Return the (x, y) coordinate for the center point of the cell that contains the specified text.  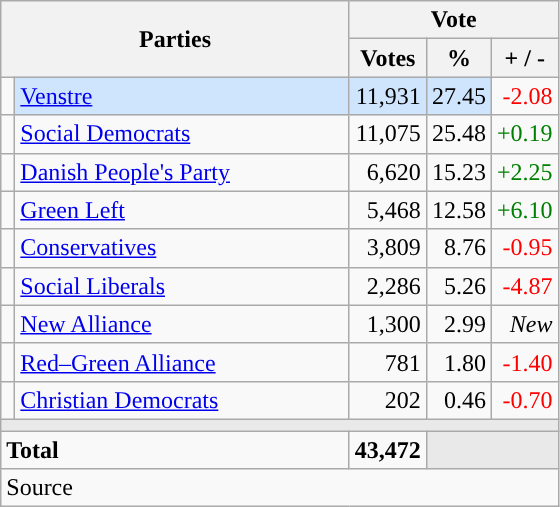
Social Democrats (182, 134)
Venstre (182, 96)
+6.10 (524, 210)
Christian Democrats (182, 400)
Source (280, 488)
12.58 (458, 210)
15.23 (458, 172)
Conservatives (182, 248)
3,809 (388, 248)
25.48 (458, 134)
Red–Green Alliance (182, 362)
27.45 (458, 96)
+ / - (524, 58)
Vote (454, 20)
% (458, 58)
-2.08 (524, 96)
5,468 (388, 210)
5.26 (458, 286)
11,931 (388, 96)
-4.87 (524, 286)
2,286 (388, 286)
781 (388, 362)
0.46 (458, 400)
8.76 (458, 248)
New Alliance (182, 324)
Total (176, 449)
1.80 (458, 362)
6,620 (388, 172)
-0.95 (524, 248)
-0.70 (524, 400)
Votes (388, 58)
+2.25 (524, 172)
Danish People's Party (182, 172)
Social Liberals (182, 286)
Green Left (182, 210)
1,300 (388, 324)
202 (388, 400)
43,472 (388, 449)
New (524, 324)
-1.40 (524, 362)
+0.19 (524, 134)
2.99 (458, 324)
Parties (176, 39)
11,075 (388, 134)
